Provide the (x, y) coordinate of the cell's center where the given text is located.  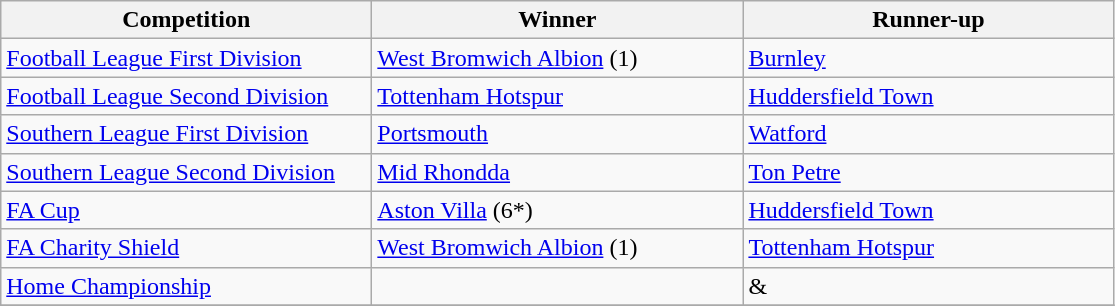
Home Championship (186, 286)
Southern League Second Division (186, 172)
FA Charity Shield (186, 248)
Ton Petre (928, 172)
Football League Second Division (186, 96)
Football League First Division (186, 58)
Competition (186, 20)
Burnley (928, 58)
Watford (928, 134)
Aston Villa (6*) (558, 210)
Winner (558, 20)
& (928, 286)
Southern League First Division (186, 134)
Mid Rhondda (558, 172)
FA Cup (186, 210)
Runner-up (928, 20)
Portsmouth (558, 134)
